Capture the cell that displays the provided text and extract its (X, Y) central coordinate. 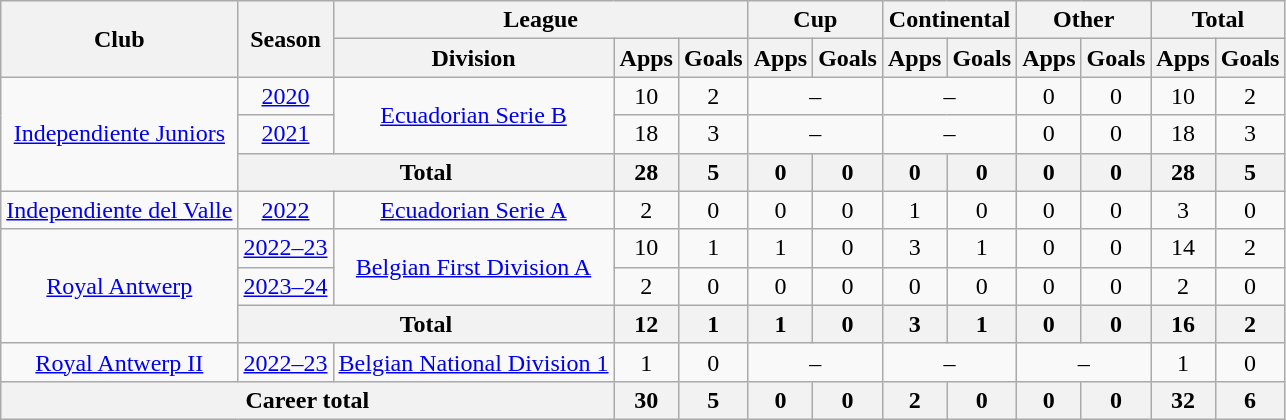
Independiente del Valle (120, 210)
2023–24 (286, 286)
Other (1084, 20)
Continental (949, 20)
Division (474, 58)
Ecuadorian Serie A (474, 210)
Royal Antwerp (120, 286)
2020 (286, 96)
Club (120, 39)
16 (1183, 324)
6 (1250, 400)
Ecuadorian Serie B (474, 115)
Belgian First Division A (474, 267)
Royal Antwerp II (120, 362)
Independiente Juniors (120, 134)
Belgian National Division 1 (474, 362)
32 (1183, 400)
2021 (286, 134)
12 (646, 324)
14 (1183, 248)
Cup (815, 20)
League (540, 20)
30 (646, 400)
Career total (308, 400)
Season (286, 39)
2022 (286, 210)
